Detect which cell encompasses the target text, then output its (x, y) center coordinate. 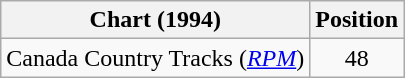
48 (357, 58)
Chart (1994) (156, 20)
Position (357, 20)
Canada Country Tracks (RPM) (156, 58)
